Locate the cell with the specified text and output its (X, Y) center coordinate. 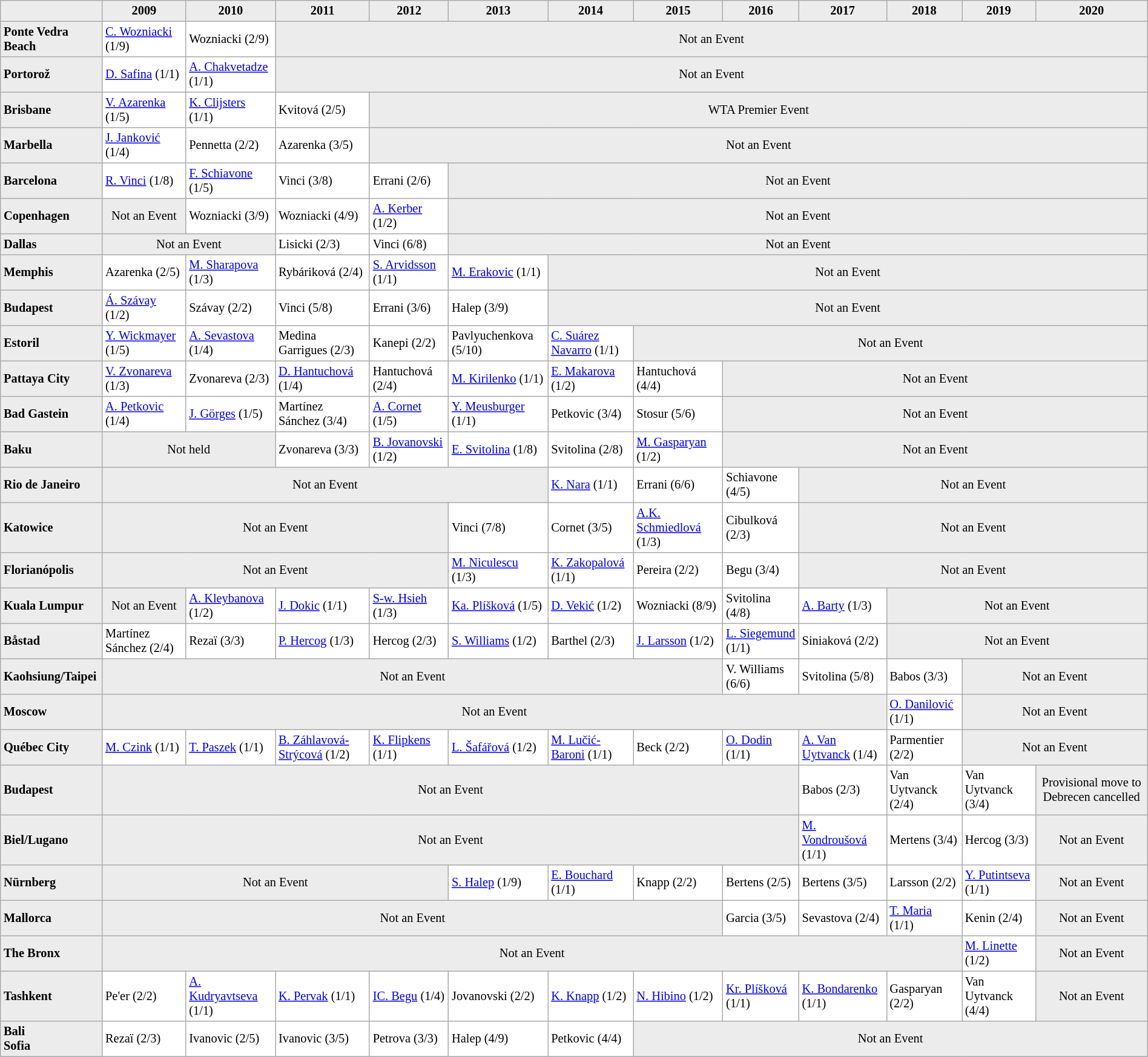
P. Hercog (1/3) (323, 641)
Babos (2/3) (843, 790)
Båstad (51, 641)
Vinci (5/8) (323, 308)
2014 (591, 11)
M. Sharapova (1/3) (231, 272)
Errani (2/6) (409, 180)
A. Sevastova (1/4) (231, 343)
Vinci (7/8) (498, 527)
A. Kerber (1/2) (409, 216)
Ivanovic (2/5) (231, 1039)
Florianópolis (51, 570)
Petkovic (3/4) (591, 414)
A. Kleybanova (1/2) (231, 605)
Stosur (5/6) (678, 414)
S. Williams (1/2) (498, 641)
M. Erakovic (1/1) (498, 272)
Rio de Janeiro (51, 485)
Halep (3/9) (498, 308)
Mertens (3/4) (924, 840)
Nürnberg (51, 883)
Biel/Lugano (51, 840)
Azarenka (3/5) (323, 145)
Schiavone (4/5) (760, 485)
E. Makarova (1/2) (591, 378)
Parmentier (2/2) (924, 747)
D. Safina (1/1) (144, 74)
Medina Garrigues (2/3) (323, 343)
A. Petkovic (1/4) (144, 414)
Vinci (3/8) (323, 180)
S. Arvidsson (1/1) (409, 272)
Svitolina (2/8) (591, 449)
IC. Begu (1/4) (409, 996)
Begu (3/4) (760, 570)
Ivanovic (3/5) (323, 1039)
2010 (231, 11)
C. Suárez Navarro (1/1) (591, 343)
2018 (924, 11)
A. Cornet (1/5) (409, 414)
Siniaková (2/2) (843, 641)
S. Halep (1/9) (498, 883)
Memphis (51, 272)
2016 (760, 11)
Lisicki (2/3) (323, 244)
Svitolina (5/8) (843, 676)
Kvitová (2/5) (323, 110)
K. Clijsters (1/1) (231, 110)
Zvonareva (3/3) (323, 449)
Kr. Plíšková (1/1) (760, 996)
Bad Gastein (51, 414)
Estoril (51, 343)
Pattaya City (51, 378)
K. Bondarenko (1/1) (843, 996)
L. Šafářová (1/2) (498, 747)
V. Zvonareva (1/3) (144, 378)
Kenin (2/4) (999, 918)
L. Siegemund (1/1) (760, 641)
R. Vinci (1/8) (144, 180)
Rybáriková (2/4) (323, 272)
M. Niculescu (1/3) (498, 570)
Tashkent (51, 996)
N. Hibino (1/2) (678, 996)
Azarenka (2/5) (144, 272)
Babos (3/3) (924, 676)
2009 (144, 11)
Van Uytvanck (2/4) (924, 790)
Moscow (51, 712)
V. Azarenka (1/5) (144, 110)
F. Schiavone (1/5) (231, 180)
S-w. Hsieh (1/3) (409, 605)
Gasparyan (2/2) (924, 996)
Ka. Plíšková (1/5) (498, 605)
T. Paszek (1/1) (231, 747)
2019 (999, 11)
Barcelona (51, 180)
Knapp (2/2) (678, 883)
Larsson (2/2) (924, 883)
M. Vondroušová (1/1) (843, 840)
Hercog (2/3) (409, 641)
Wozniacki (2/9) (231, 39)
Kaohsiung/Taipei (51, 676)
Errani (6/6) (678, 485)
O. Dodin (1/1) (760, 747)
Martínez Sánchez (2/4) (144, 641)
Pennetta (2/2) (231, 145)
K. Knapp (1/2) (591, 996)
V. Williams (6/6) (760, 676)
Y. Meusburger (1/1) (498, 414)
J. Larsson (1/2) (678, 641)
Wozniacki (3/9) (231, 216)
K. Pervak (1/1) (323, 996)
Petrova (3/3) (409, 1039)
Beck (2/2) (678, 747)
Baku (51, 449)
A.K. Schmiedlová (1/3) (678, 527)
Mallorca (51, 918)
Pe'er (2/2) (144, 996)
Svitolina (4/8) (760, 605)
J. Janković (1/4) (144, 145)
D. Vekić (1/2) (591, 605)
Rezaï (2/3) (144, 1039)
M. Lučić-Baroni (1/1) (591, 747)
Copenhagen (51, 216)
Petkovic (4/4) (591, 1039)
B. Záhlavová-Strýcová (1/2) (323, 747)
Kuala Lumpur (51, 605)
A. Chakvetadze (1/1) (231, 74)
J. Dokic (1/1) (323, 605)
K. Zakopalová (1/1) (591, 570)
Vinci (6/8) (409, 244)
E. Svitolina (1/8) (498, 449)
Martínez Sánchez (3/4) (323, 414)
A. Kudryavtseva (1/1) (231, 996)
Bali Sofia (51, 1039)
Cornet (3/5) (591, 527)
Katowice (51, 527)
Á. Szávay (1/2) (144, 308)
Hantuchová (2/4) (409, 378)
M. Kirilenko (1/1) (498, 378)
The Bronx (51, 953)
Barthel (2/3) (591, 641)
2020 (1091, 11)
2011 (323, 11)
2012 (409, 11)
Marbella (51, 145)
M. Gasparyan (1/2) (678, 449)
Bertens (2/5) (760, 883)
E. Bouchard (1/1) (591, 883)
2013 (498, 11)
Sevastova (2/4) (843, 918)
C. Wozniacki (1/9) (144, 39)
Provisional move to Debrecen cancelled (1091, 790)
Portorož (51, 74)
Kanepi (2/2) (409, 343)
K. Nara (1/1) (591, 485)
A. Van Uytvanck (1/4) (843, 747)
WTA Premier Event (758, 110)
J. Görges (1/5) (231, 414)
T. Maria (1/1) (924, 918)
2017 (843, 11)
Y. Putintseva (1/1) (999, 883)
Not held (189, 449)
Zvonareva (2/3) (231, 378)
Wozniacki (4/9) (323, 216)
Bertens (3/5) (843, 883)
2015 (678, 11)
Pavlyuchenkova (5/10) (498, 343)
Québec City (51, 747)
D. Hantuchová (1/4) (323, 378)
A. Barty (1/3) (843, 605)
Szávay (2/2) (231, 308)
Garcia (3/5) (760, 918)
Pereira (2/2) (678, 570)
Jovanovski (2/2) (498, 996)
Hantuchová (4/4) (678, 378)
Cibulková (2/3) (760, 527)
Van Uytvanck (4/4) (999, 996)
K. Flipkens (1/1) (409, 747)
Wozniacki (8/9) (678, 605)
Ponte Vedra Beach (51, 39)
Hercog (3/3) (999, 840)
O. Danilović (1/1) (924, 712)
Dallas (51, 244)
Halep (4/9) (498, 1039)
B. Jovanovski (1/2) (409, 449)
M. Czink (1/1) (144, 747)
Van Uytvanck (3/4) (999, 790)
Y. Wickmayer (1/5) (144, 343)
Rezaï (3/3) (231, 641)
Brisbane (51, 110)
Errani (3/6) (409, 308)
M. Linette (1/2) (999, 953)
